Capture the cell that displays the provided text and extract its [x, y] central coordinate. 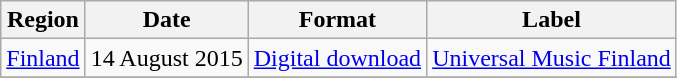
Format [337, 20]
Universal Music Finland [552, 58]
14 August 2015 [166, 58]
Label [552, 20]
Date [166, 20]
Digital download [337, 58]
Finland [43, 58]
Region [43, 20]
